Return the [x, y] coordinate for the center point of the cell that contains the specified text.  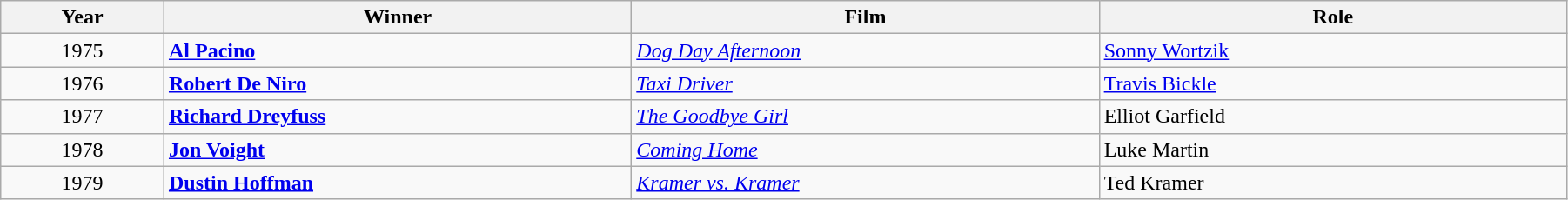
1976 [83, 83]
Travis Bickle [1333, 83]
Elliot Garfield [1333, 117]
Sonny Wortzik [1333, 50]
Ted Kramer [1333, 183]
Robert De Niro [397, 83]
The Goodbye Girl [865, 117]
Film [865, 17]
Taxi Driver [865, 83]
Role [1333, 17]
Al Pacino [397, 50]
Richard Dreyfuss [397, 117]
Dog Day Afternoon [865, 50]
1979 [83, 183]
Dustin Hoffman [397, 183]
Year [83, 17]
1978 [83, 150]
Luke Martin [1333, 150]
Winner [397, 17]
Jon Voight [397, 150]
1975 [83, 50]
1977 [83, 117]
Coming Home [865, 150]
Kramer vs. Kramer [865, 183]
